From the cell containing the given text, extract its center point as (x, y) coordinate. 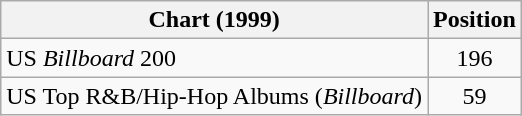
196 (475, 58)
59 (475, 96)
US Billboard 200 (214, 58)
US Top R&B/Hip-Hop Albums (Billboard) (214, 96)
Position (475, 20)
Chart (1999) (214, 20)
